Scan for the cell matching the given text and deliver its [X, Y] coordinate at center. 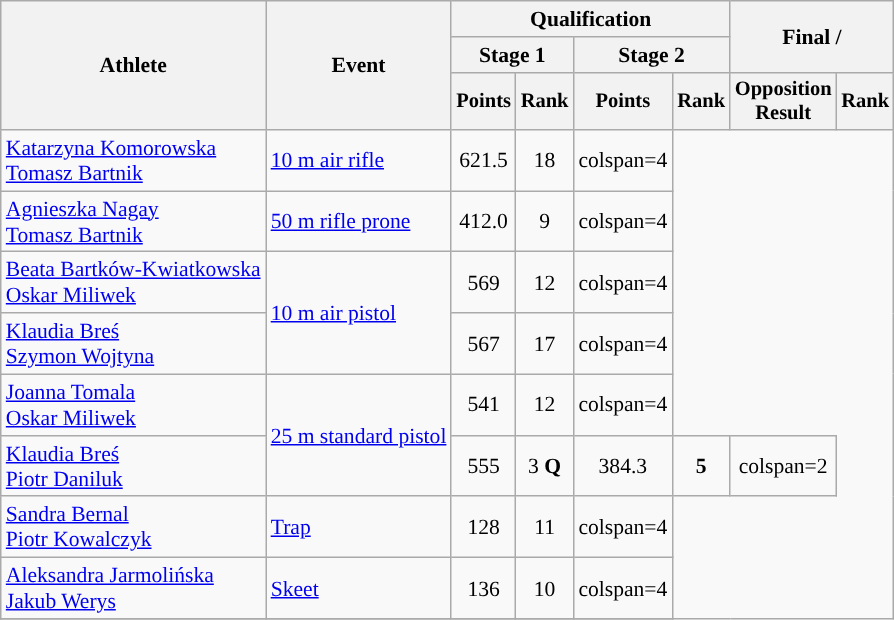
Sandra BernalPiotr Kowalczyk [134, 528]
Final / [812, 36]
621.5 [483, 160]
541 [483, 406]
Athlete [134, 66]
11 [545, 528]
569 [483, 282]
50 m rifle prone [359, 222]
Klaudia BreśPiotr Daniluk [134, 466]
Katarzyna KomorowskaTomasz Bartnik [134, 160]
colspan=2 [783, 466]
3 Q [545, 466]
10 [545, 588]
10 m air pistol [359, 313]
Klaudia BreśSzymon Wojtyna [134, 344]
Stage 2 [652, 55]
Joanna TomalaOskar Miliwek [134, 406]
18 [545, 160]
136 [483, 588]
10 m air rifle [359, 160]
Aleksandra JarmolińskaJakub Werys [134, 588]
128 [483, 528]
555 [483, 466]
Stage 1 [512, 55]
Skeet [359, 588]
Event [359, 66]
OppositionResult [783, 101]
412.0 [483, 222]
Beata Bartków-KwiatkowskaOskar Miliwek [134, 282]
17 [545, 344]
384.3 [622, 466]
567 [483, 344]
Qualification [590, 19]
25 m standard pistol [359, 436]
Trap [359, 528]
Agnieszka NagayTomasz Bartnik [134, 222]
5 [701, 466]
9 [545, 222]
